Pinpoint the cell where the given text exists, returning its (X, Y) midpoint coordinate. 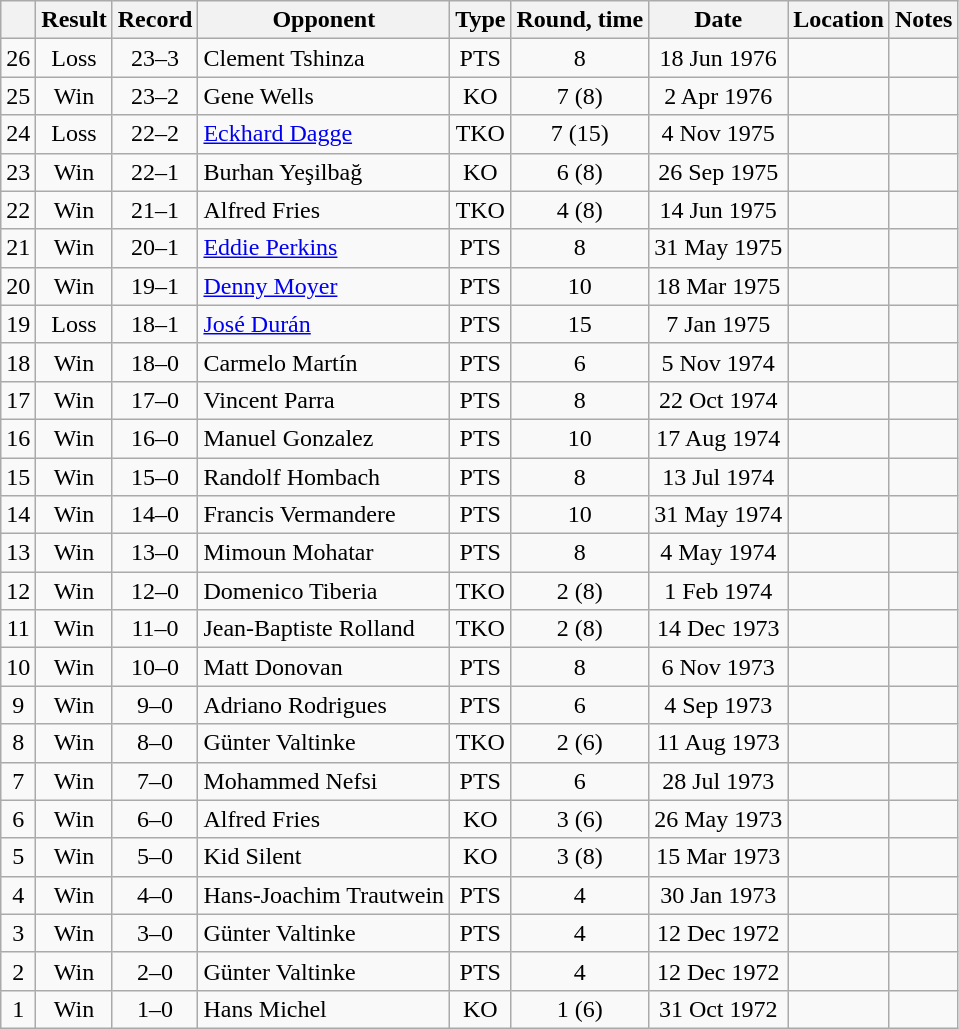
6–0 (155, 819)
23–2 (155, 96)
20–1 (155, 248)
4 Sep 1973 (718, 705)
Vincent Parra (324, 400)
Kid Silent (324, 857)
13–0 (155, 553)
23–3 (155, 58)
2 (18, 971)
24 (18, 134)
19–1 (155, 286)
3 (8) (580, 857)
Round, time (580, 20)
Carmelo Martín (324, 362)
17–0 (155, 400)
Hans-Joachim Trautwein (324, 895)
31 May 1974 (718, 515)
Domenico Tiberia (324, 591)
11 (18, 629)
4 May 1974 (718, 553)
Location (839, 20)
Gene Wells (324, 96)
3 (18, 933)
4 (8) (580, 210)
30 Jan 1973 (718, 895)
7 (18, 781)
10–0 (155, 667)
Randolf Hombach (324, 477)
19 (18, 324)
21–1 (155, 210)
15–0 (155, 477)
2 (6) (580, 743)
3 (6) (580, 819)
12–0 (155, 591)
14 Jun 1975 (718, 210)
Francis Vermandere (324, 515)
14 Dec 1973 (718, 629)
18 (18, 362)
13 (18, 553)
Matt Donovan (324, 667)
28 Jul 1973 (718, 781)
Denny Moyer (324, 286)
Mohammed Nefsi (324, 781)
9 (18, 705)
2–0 (155, 971)
3–0 (155, 933)
Type (480, 20)
1–0 (155, 1009)
1 Feb 1974 (718, 591)
7–0 (155, 781)
Record (155, 20)
21 (18, 248)
16 (18, 438)
Notes (923, 20)
14–0 (155, 515)
5 Nov 1974 (718, 362)
Opponent (324, 20)
25 (18, 96)
1 (6) (580, 1009)
Manuel Gonzalez (324, 438)
22–2 (155, 134)
9–0 (155, 705)
5 (18, 857)
23 (18, 172)
11 Aug 1973 (718, 743)
7 (8) (580, 96)
4–0 (155, 895)
6 Nov 1973 (718, 667)
8–0 (155, 743)
5–0 (155, 857)
13 Jul 1974 (718, 477)
17 Aug 1974 (718, 438)
1 (18, 1009)
2 Apr 1976 (718, 96)
Eddie Perkins (324, 248)
31 May 1975 (718, 248)
12 (18, 591)
4 Nov 1975 (718, 134)
15 Mar 1973 (718, 857)
22 (18, 210)
22 Oct 1974 (718, 400)
20 (18, 286)
Clement Tshinza (324, 58)
Eckhard Dagge (324, 134)
17 (18, 400)
22–1 (155, 172)
31 Oct 1972 (718, 1009)
Mimoun Mohatar (324, 553)
16–0 (155, 438)
26 Sep 1975 (718, 172)
Result (74, 20)
José Durán (324, 324)
26 (18, 58)
18 Jun 1976 (718, 58)
18–1 (155, 324)
6 (8) (580, 172)
14 (18, 515)
Burhan Yeşilbağ (324, 172)
26 May 1973 (718, 819)
Hans Michel (324, 1009)
Jean-Baptiste Rolland (324, 629)
Date (718, 20)
7 Jan 1975 (718, 324)
18–0 (155, 362)
11–0 (155, 629)
Adriano Rodrigues (324, 705)
7 (15) (580, 134)
18 Mar 1975 (718, 286)
